Search for the cell housing the specified text and yield its [x, y] center coordinate. 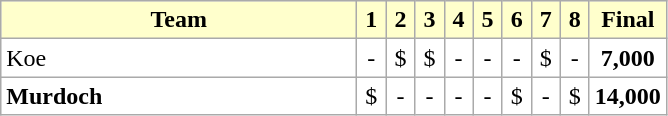
Final [628, 20]
Murdoch [179, 96]
7 [546, 20]
5 [488, 20]
4 [458, 20]
3 [430, 20]
7,000 [628, 58]
2 [400, 20]
Team [179, 20]
Koe [179, 58]
6 [516, 20]
14,000 [628, 96]
1 [372, 20]
8 [574, 20]
